Locate the cell with the specified text and output its (x, y) center coordinate. 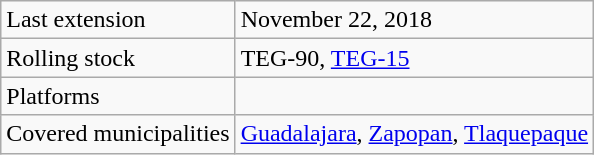
Covered municipalities (118, 134)
Platforms (118, 96)
Guadalajara, Zapopan, Tlaquepaque (414, 134)
TEG-90, TEG-15 (414, 58)
Last extension (118, 20)
Rolling stock (118, 58)
November 22, 2018 (414, 20)
